Capture the cell that displays the provided text and extract its (x, y) central coordinate. 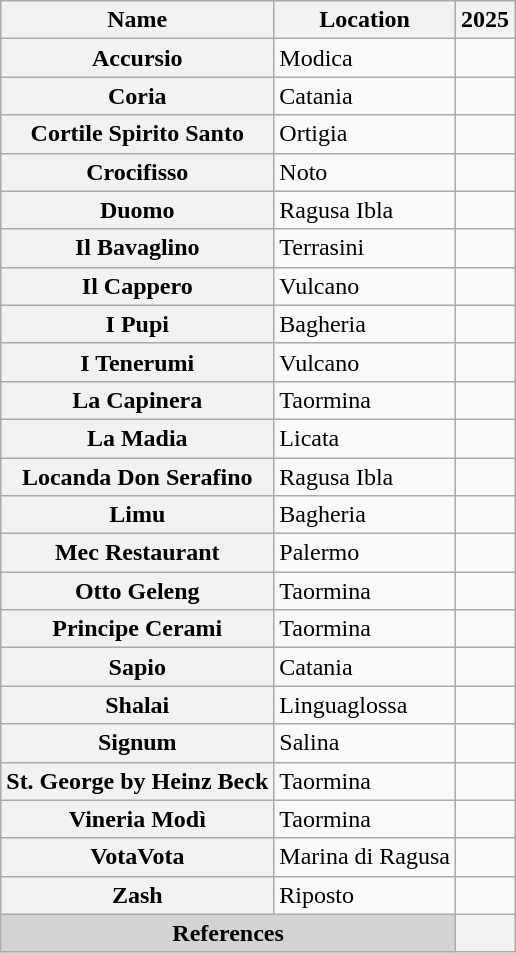
Duomo (138, 210)
Shalai (138, 705)
Limu (138, 515)
Name (138, 20)
Signum (138, 743)
Crocifisso (138, 172)
Principe Cerami (138, 629)
Riposto (365, 895)
La Madia (138, 438)
Marina di Ragusa (365, 857)
Terrasini (365, 248)
2025 (484, 20)
Cortile Spirito Santo (138, 134)
Zash (138, 895)
Licata (365, 438)
Noto (365, 172)
VotaVota (138, 857)
Linguaglossa (365, 705)
Il Bavaglino (138, 248)
Locanda Don Serafino (138, 477)
Coria (138, 96)
Palermo (365, 553)
I Tenerumi (138, 362)
Accursio (138, 58)
Salina (365, 743)
Otto Geleng (138, 591)
St. George by Heinz Beck (138, 781)
References (228, 933)
Sapio (138, 667)
La Capinera (138, 400)
Il Cappero (138, 286)
Location (365, 20)
Mec Restaurant (138, 553)
Ortigia (365, 134)
I Pupi (138, 324)
Vineria Modì (138, 819)
Modica (365, 58)
